Identify which cell holds the provided text, then report its (x, y) central coordinate. 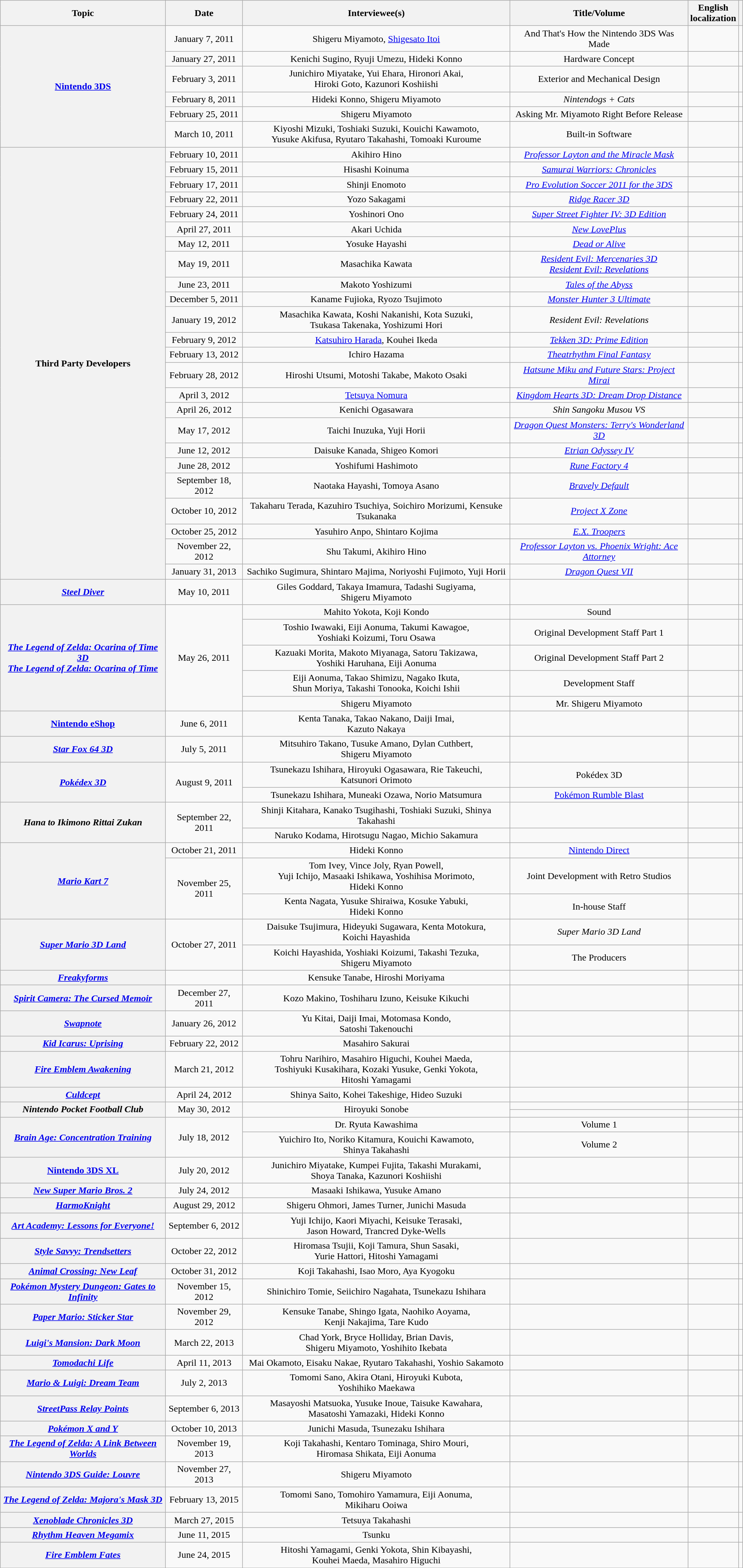
Masaaki Ishikawa, Yusuke Amano (376, 1190)
Yu Kitai, Daiji Imai, Motomasa Kondo,Satoshi Takenouchi (376, 1024)
Shigeru Ohmori, James Turner, Junichi Masuda (376, 1205)
February 22, 2012 (204, 1044)
January 19, 2012 (204, 320)
Fire Emblem Awakening (83, 1069)
Shu Takumi, Akihiro Hino (376, 552)
Project X Zone (599, 511)
Kenta Nagata, Yusuke Shiraiwa, Kosuke Yabuki,Hideki Konno (376, 907)
Steel Diver (83, 592)
October 27, 2011 (204, 945)
Rune Factory 4 (599, 465)
Title/Volume (599, 13)
April 11, 2013 (204, 1363)
New LovePlus (599, 229)
Kiyoshi Mizuki, Toshiaki Suzuki, Kouichi Kawamoto,Yusuke Akifusa, Ryutaro Takahashi, Tomoaki Kuroume (376, 134)
Bravely Default (599, 485)
Hiromasa Tsujii, Koji Tamura, Shun Sasaki,Yurie Hattori, Hitoshi Yamagami (376, 1251)
November 29, 2012 (204, 1317)
Exterior and Mechanical Design (599, 79)
Original Development Staff Part 1 (599, 633)
March 10, 2011 (204, 134)
HarmoKnight (83, 1205)
The Producers (599, 958)
October 31, 2012 (204, 1271)
March 27, 2015 (204, 1520)
May 17, 2012 (204, 430)
September 22, 2011 (204, 822)
June 28, 2012 (204, 465)
Date (204, 13)
October 25, 2012 (204, 531)
And That's How the Nintendo 3DS Was Made (599, 38)
Kenichi Sugino, Ryuji Umezu, Hideki Konno (376, 59)
The Legend of Zelda: Majora's Mask 3D (83, 1499)
February 10, 2011 (204, 154)
Pokémon X and Y (83, 1428)
Super Street Fighter IV: 3D Edition (599, 214)
Theatrhythm Final Fantasy (599, 355)
Tohru Narihiro, Masahiro Higuchi, Kouhei Maeda,Toshiyuki Kusakihara, Kozaki Yusuke, Genki Yokota,Hitoshi Yamagami (376, 1069)
April 3, 2012 (204, 395)
Sachiko Sugimura, Shintaro Majima, Noriyoshi Fujimoto, Yuji Horii (376, 572)
Pokémon Rumble Blast (599, 795)
February 25, 2011 (204, 114)
Shinji Enomoto (376, 184)
September 6, 2013 (204, 1408)
Built-in Software (599, 134)
Yozo Sakagami (376, 199)
October 10, 2013 (204, 1428)
Mahito Yokota, Koji Kondo (376, 612)
Swapnote (83, 1024)
Dragon Quest Monsters: Terry's Wonderland 3D (599, 430)
Kensuke Tanabe, Shingo Igata, Naohiko Aoyama,Kenji Nakajima, Tare Kudo (376, 1317)
November 22, 2012 (204, 552)
Eiji Aonuma, Takao Shimizu, Nagako Ikuta,Shun Moriya, Takashi Tonooka, Koichi Ishii (376, 683)
Style Savvy: Trendsetters (83, 1251)
January 26, 2012 (204, 1024)
January 31, 2013 (204, 572)
Hitoshi Yamagami, Genki Yokota, Shin Kibayashi,Kouhei Maeda, Masahiro Higuchi (376, 1555)
Hisashi Koinuma (376, 169)
Mitsuhiro Takano, Tusuke Amano, Dylan Cuthbert,Shigeru Miyamoto (376, 749)
Joint Development with Retro Studios (599, 876)
Mario Kart 7 (83, 881)
December 5, 2011 (204, 299)
May 19, 2011 (204, 264)
Tekken 3D: Prime Edition (599, 340)
Yuji Ichijo, Kaori Miyachi, Keisuke Terasaki,Jason Howard, Trancred Dyke-Wells (376, 1225)
Tsunekazu Ishihara, Muneaki Ozawa, Norio Matsumura (376, 795)
Samurai Warriors: Chronicles (599, 169)
Nintendogs + Cats (599, 99)
Dead or Alive (599, 244)
November 27, 2013 (204, 1474)
Professor Layton and the Miracle Mask (599, 154)
Tomodachi Life (83, 1363)
October 22, 2012 (204, 1251)
Chad York, Bryce Holliday, Brian Davis,Shigeru Miyamoto, Yoshihito Ikebata (376, 1343)
February 28, 2012 (204, 375)
May 12, 2011 (204, 244)
Masayoshi Matsuoka, Yusuke Inoue, Taisuke Kawahara,Masatoshi Yamazaki, Hideki Konno (376, 1408)
November 25, 2011 (204, 888)
Kenichi Ogasawara (376, 410)
Tales of the Abyss (599, 285)
Koichi Hayashida, Yoshiaki Koizumi, Takashi Tezuka,Shigeru Miyamoto (376, 958)
Pro Evolution Soccer 2011 for the 3DS (599, 184)
Spirit Camera: The Cursed Memoir (83, 998)
Third Party Developers (83, 363)
Akari Uchida (376, 229)
October 10, 2012 (204, 511)
Professor Layton vs. Phoenix Wright: Ace Attorney (599, 552)
Development Staff (599, 683)
Nintendo Pocket Football Club (83, 1109)
February 17, 2011 (204, 184)
February 15, 2011 (204, 169)
Rhythm Heaven Megamix (83, 1535)
Shinji Kitahara, Kanako Tsugihashi, Toshiaki Suzuki, Shinya Takahashi (376, 815)
January 7, 2011 (204, 38)
March 22, 2013 (204, 1343)
February 24, 2011 (204, 214)
Daisuke Kanada, Shigeo Komori (376, 450)
July 18, 2012 (204, 1137)
March 21, 2012 (204, 1069)
Dragon Quest VII (599, 572)
February 13, 2015 (204, 1499)
Hideki Konno (376, 850)
Naruko Kodama, Hirotsugu Nagao, Michio Sakamura (376, 835)
December 27, 2011 (204, 998)
September 18, 2012 (204, 485)
Dr. Ryuta Kawashima (376, 1124)
February 3, 2011 (204, 79)
Shinichiro Tomie, Seiichiro Nagahata, Tsunekazu Ishihara (376, 1292)
Toshio Iwawaki, Eiji Aonuma, Takumi Kawagoe,Yoshiaki Koizumi, Toru Osawa (376, 633)
Resident Evil: Revelations (599, 320)
April 24, 2012 (204, 1095)
April 27, 2011 (204, 229)
February 9, 2012 (204, 340)
Tetsuya Takahashi (376, 1520)
July 5, 2011 (204, 749)
The Legend of Zelda: Ocarina of Time 3DThe Legend of Zelda: Ocarina of Time (83, 658)
Original Development Staff Part 2 (599, 658)
Mai Okamoto, Eisaku Nakae, Ryutaro Takahashi, Yoshio Sakamoto (376, 1363)
Koji Takahashi, Isao Moro, Aya Kyogoku (376, 1271)
Kazuaki Morita, Makoto Miyanaga, Satoru Takizawa,Yoshiki Haruhana, Eiji Aonuma (376, 658)
Kensuke Tanabe, Hiroshi Moriyama (376, 978)
Yosuke Hayashi (376, 244)
Hardware Concept (599, 59)
February 13, 2012 (204, 355)
Mr. Shigeru Miyamoto (599, 703)
Sound (599, 612)
April 26, 2012 (204, 410)
July 2, 2013 (204, 1383)
Junichi Masuda, Tsunezaku Ishihara (376, 1428)
Culdcept (83, 1095)
Katsuhiro Harada, Kouhei Ikeda (376, 340)
Luigi's Mansion: Dark Moon (83, 1343)
Mario & Luigi: Dream Team (83, 1383)
Tomomi Sano, Akira Otani, Hiroyuki Kubota,Yoshihiko Maekawa (376, 1383)
Takaharu Terada, Kazuhiro Tsuchiya, Soichiro Morizumi, Kensuke Tsukanaka (376, 511)
In-house Staff (599, 907)
July 24, 2012 (204, 1190)
StreetPass Relay Points (83, 1408)
Ichiro Hazama (376, 355)
January 27, 2011 (204, 59)
Masachika Kawata (376, 264)
The Legend of Zelda: A Link Between Worlds (83, 1448)
Nintendo 3DS XL (83, 1170)
November 15, 2012 (204, 1292)
Shigeru Miyamoto, Shigesato Itoi (376, 38)
Tomomi Sano, Tomohiro Yamamura, Eiji Aonuma,Mikiharu Ooiwa (376, 1499)
Kid Icarus: Uprising (83, 1044)
May 10, 2011 (204, 592)
Koji Takahashi, Kentaro Tominaga, Shiro Mouri,Hiromasa Shikata, Eiji Aonuma (376, 1448)
June 23, 2011 (204, 285)
Tsunekazu Ishihara, Hiroyuki Ogasawara, Rie Takeuchi,Katsunori Orimoto (376, 774)
Star Fox 64 3D (83, 749)
Resident Evil: Mercenaries 3DResident Evil: Revelations (599, 264)
Brain Age: Concentration Training (83, 1137)
May 26, 2011 (204, 658)
Tetsuya Nomura (376, 395)
Volume 1 (599, 1124)
October 21, 2011 (204, 850)
Englishlocalization (713, 13)
Hiroshi Utsumi, Motoshi Takabe, Makoto Osaki (376, 375)
Topic (83, 13)
Volume 2 (599, 1144)
Paper Mario: Sticker Star (83, 1317)
Nintendo Direct (599, 850)
Shin Sangoku Musou VS (599, 410)
February 8, 2011 (204, 99)
Giles Goddard, Takaya Imamura, Tadashi Sugiyama,Shigeru Miyamoto (376, 592)
June 12, 2012 (204, 450)
August 29, 2012 (204, 1205)
Etrian Odyssey IV (599, 450)
Masahiro Sakurai (376, 1044)
Ridge Racer 3D (599, 199)
Freakyforms (83, 978)
September 6, 2012 (204, 1225)
Hideki Konno, Shigeru Miyamoto (376, 99)
New Super Mario Bros. 2 (83, 1190)
Asking Mr. Miyamoto Right Before Release (599, 114)
Interviewee(s) (376, 13)
Tom Ivey, Vince Joly, Ryan Powell,Yuji Ichijo, Masaaki Ishikawa, Yoshihisa Morimoto,Hideki Konno (376, 876)
Nintendo eShop (83, 723)
Hiroyuki Sonobe (376, 1109)
Xenoblade Chronicles 3D (83, 1520)
Kenta Tanaka, Takao Nakano, Daiji Imai,Kazuto Nakaya (376, 723)
Daisuke Tsujimura, Hideyuki Sugawara, Kenta Motokura,Koichi Hayashida (376, 932)
February 22, 2011 (204, 199)
Taichi Inuzuka, Yuji Horii (376, 430)
Yuichiro Ito, Noriko Kitamura, Kouichi Kawamoto,Shinya Takahashi (376, 1144)
Hatsune Miku and Future Stars: Project Mirai (599, 375)
Junichiro Miyatake, Yui Ehara, Hironori Akai,Hiroki Goto, Kazunori Koshiishi (376, 79)
August 9, 2011 (204, 782)
Yasuhiro Anpo, Shintaro Kojima (376, 531)
Shinya Saito, Kohei Takeshige, Hideo Suzuki (376, 1095)
Kozo Makino, Toshiharu Izuno, Keisuke Kikuchi (376, 998)
July 20, 2012 (204, 1170)
Yoshifumi Hashimoto (376, 465)
June 24, 2015 (204, 1555)
Monster Hunter 3 Ultimate (599, 299)
November 19, 2013 (204, 1448)
Art Academy: Lessons for Everyone! (83, 1225)
Pokémon Mystery Dungeon: Gates to Infinity (83, 1292)
Kingdom Hearts 3D: Dream Drop Distance (599, 395)
Akihiro Hino (376, 154)
June 6, 2011 (204, 723)
Nintendo 3DS Guide: Louvre (83, 1474)
Yoshinori Ono (376, 214)
Junichiro Miyatake, Kumpei Fujita, Takashi Murakami,Shoya Tanaka, Kazunori Koshiishi (376, 1170)
Kaname Fujioka, Ryozo Tsujimoto (376, 299)
Nintendo 3DS (83, 86)
Hana to Ikimono Rittai Zukan (83, 822)
E.X. Troopers (599, 531)
May 30, 2012 (204, 1109)
Fire Emblem Fates (83, 1555)
Tsunku (376, 1535)
Makoto Yoshizumi (376, 285)
Masachika Kawata, Koshi Nakanishi, Kota Suzuki,Tsukasa Takenaka, Yoshizumi Hori (376, 320)
Animal Crossing: New Leaf (83, 1271)
Naotaka Hayashi, Tomoya Asano (376, 485)
June 11, 2015 (204, 1535)
